Find where the given text appears and provide that cell's center as (x, y) coordinate. 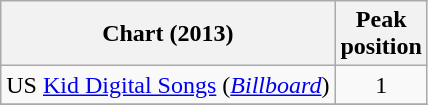
US Kid Digital Songs (Billboard) (168, 85)
1 (381, 85)
Chart (2013) (168, 34)
Peakposition (381, 34)
